Extract the [X, Y] coordinate from the center of the cell holding the provided text.  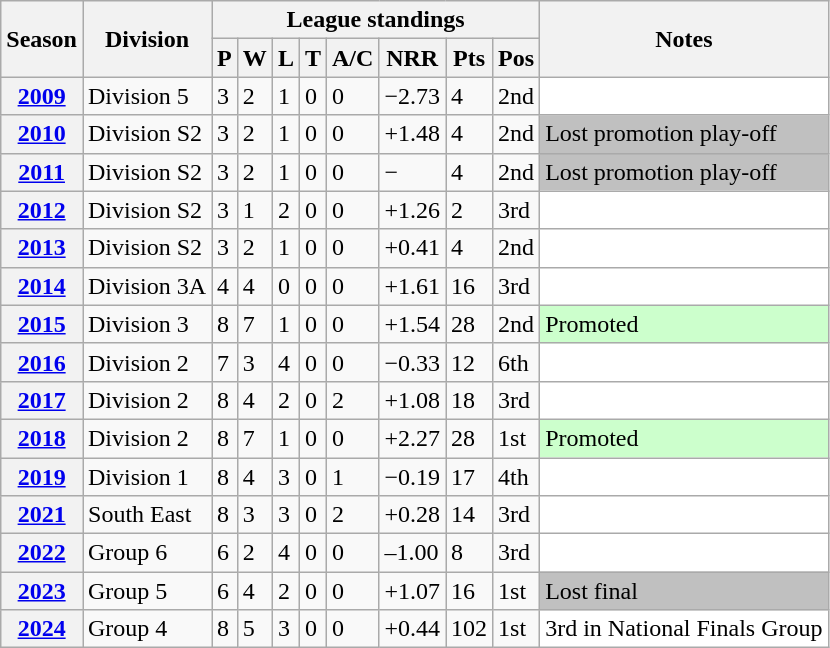
2019 [42, 477]
2015 [42, 324]
2013 [42, 248]
+0.44 [412, 629]
6th [516, 362]
+1.61 [412, 286]
+1.54 [412, 324]
2022 [42, 553]
2011 [42, 172]
Notes [684, 39]
4th [516, 477]
− [412, 172]
+1.48 [412, 134]
Pts [470, 58]
−0.33 [412, 362]
Division [146, 39]
NRR [412, 58]
+0.41 [412, 248]
Group 5 [146, 591]
2024 [42, 629]
W [254, 58]
A/C [353, 58]
2012 [42, 210]
Division 5 [146, 96]
League standings [376, 20]
2010 [42, 134]
5 [254, 629]
+1.08 [412, 400]
Division 3 [146, 324]
12 [470, 362]
South East [146, 515]
+1.07 [412, 591]
T [312, 58]
Group 6 [146, 553]
Season [42, 39]
2023 [42, 591]
Division 3A [146, 286]
3rd in National Finals Group [684, 629]
Division 1 [146, 477]
2014 [42, 286]
−2.73 [412, 96]
2009 [42, 96]
102 [470, 629]
2017 [42, 400]
−0.19 [412, 477]
+0.28 [412, 515]
–1.00 [412, 553]
Group 4 [146, 629]
2016 [42, 362]
2018 [42, 438]
2021 [42, 515]
14 [470, 515]
Pos [516, 58]
+1.26 [412, 210]
+2.27 [412, 438]
P [225, 58]
L [286, 58]
18 [470, 400]
Lost final [684, 591]
17 [470, 477]
